Pinpoint the cell where the given text exists, returning its (x, y) midpoint coordinate. 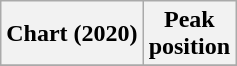
Peakposition (189, 34)
Chart (2020) (72, 34)
